For the text-containing cell, return its midpoint in (x, y) coordinate format. 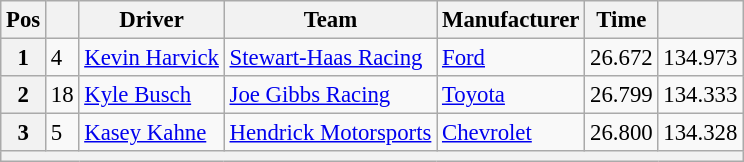
26.799 (622, 95)
Chevrolet (511, 133)
2 (24, 95)
Toyota (511, 95)
26.800 (622, 133)
Team (330, 20)
Kevin Harvick (152, 58)
Kyle Busch (152, 95)
18 (62, 95)
4 (62, 58)
Kasey Kahne (152, 133)
Time (622, 20)
134.973 (700, 58)
1 (24, 58)
Manufacturer (511, 20)
5 (62, 133)
134.333 (700, 95)
Stewart-Haas Racing (330, 58)
3 (24, 133)
26.672 (622, 58)
Joe Gibbs Racing (330, 95)
Driver (152, 20)
Pos (24, 20)
Hendrick Motorsports (330, 133)
134.328 (700, 133)
Ford (511, 58)
